From the cell containing the given text, extract its center point as [x, y] coordinate. 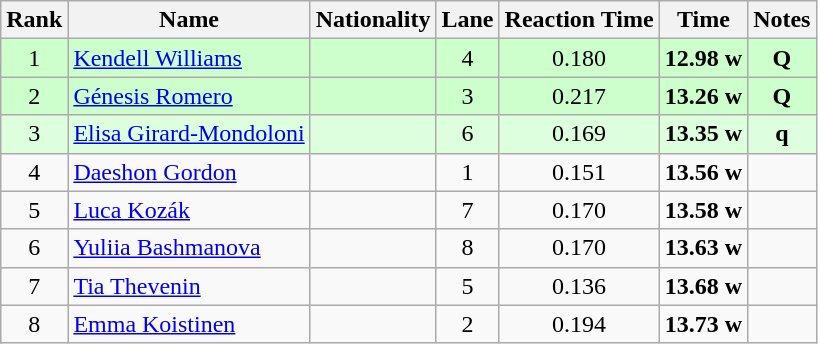
Génesis Romero [189, 96]
13.26 w [703, 96]
Kendell Williams [189, 58]
Luca Kozák [189, 210]
0.217 [579, 96]
Lane [468, 20]
0.194 [579, 324]
Tia Thevenin [189, 286]
Yuliia Bashmanova [189, 248]
Daeshon Gordon [189, 172]
Reaction Time [579, 20]
13.63 w [703, 248]
13.68 w [703, 286]
q [782, 134]
Emma Koistinen [189, 324]
13.56 w [703, 172]
0.180 [579, 58]
Time [703, 20]
Nationality [373, 20]
0.151 [579, 172]
0.136 [579, 286]
13.58 w [703, 210]
Elisa Girard-Mondoloni [189, 134]
13.73 w [703, 324]
12.98 w [703, 58]
0.169 [579, 134]
Rank [34, 20]
Notes [782, 20]
Name [189, 20]
13.35 w [703, 134]
